From the cell containing the given text, extract its center point as (X, Y) coordinate. 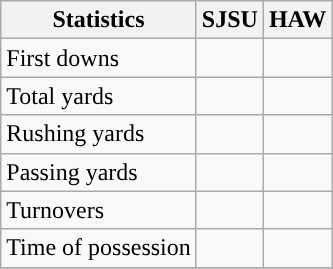
Rushing yards (99, 134)
HAW (297, 20)
First downs (99, 58)
Turnovers (99, 210)
Statistics (99, 20)
Passing yards (99, 172)
SJSU (230, 20)
Total yards (99, 96)
Time of possession (99, 248)
